Scan for the cell matching the given text and deliver its [X, Y] coordinate at center. 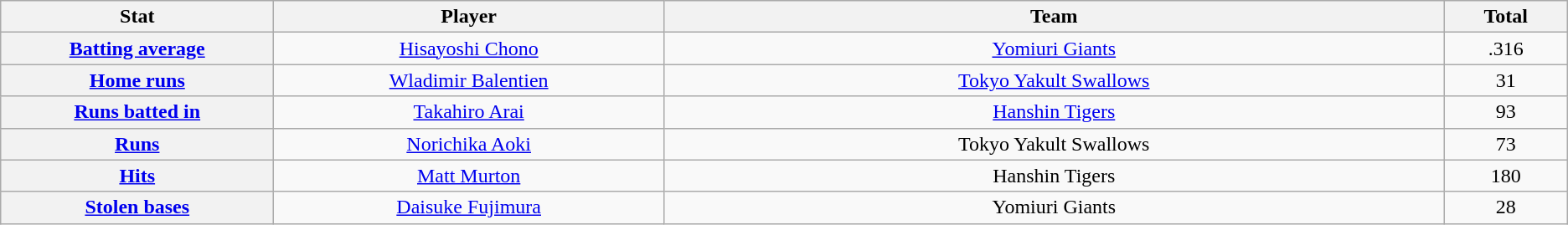
Stat [137, 17]
Wladimir Balentien [469, 80]
Takahiro Arai [469, 112]
28 [1506, 207]
31 [1506, 80]
Batting average [137, 49]
Team [1055, 17]
180 [1506, 176]
Home runs [137, 80]
Runs [137, 144]
Hisayoshi Chono [469, 49]
.316 [1506, 49]
Daisuke Fujimura [469, 207]
Stolen bases [137, 207]
Runs batted in [137, 112]
Norichika Aoki [469, 144]
Hits [137, 176]
Player [469, 17]
Matt Murton [469, 176]
Total [1506, 17]
73 [1506, 144]
93 [1506, 112]
